Determine the (X, Y) coordinate at the center of the cell enclosing the given text.  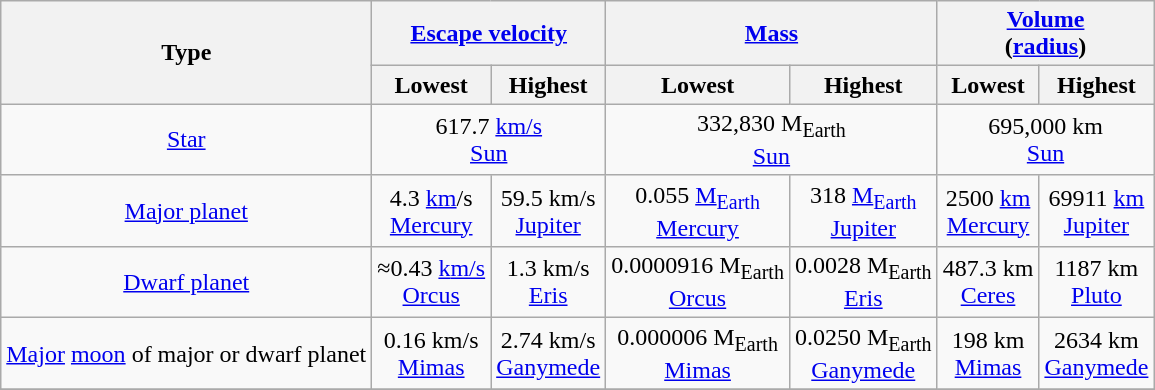
0.16 km/s Mimas (432, 354)
Escape velocity (489, 34)
332,830 MEarth Sun (772, 140)
617.7 km/s Sun (489, 140)
0.000006 MEarth Mimas (698, 354)
Dwarf planet (186, 282)
0.055 MEarth Mercury (698, 210)
69911 km Jupiter (1096, 210)
Major moon of major or dwarf planet (186, 354)
Mass (772, 34)
1187 km Pluto (1096, 282)
4.3 km/s Mercury (432, 210)
59.5 km/s Jupiter (548, 210)
Volume (radius) (1046, 34)
Star (186, 140)
198 km Mimas (988, 354)
1.3 km/s Eris (548, 282)
318 MEarth Jupiter (863, 210)
0.0250 MEarth Ganymede (863, 354)
0.0028 MEarth Eris (863, 282)
2.74 km/s Ganymede (548, 354)
695,000 km Sun (1046, 140)
2634 km Ganymede (1096, 354)
487.3 km Ceres (988, 282)
Major planet (186, 210)
2500 km Mercury (988, 210)
≈0.43 km/s Orcus (432, 282)
Type (186, 52)
0.0000916 MEarth Orcus (698, 282)
